Capture the cell that displays the provided text and extract its (X, Y) central coordinate. 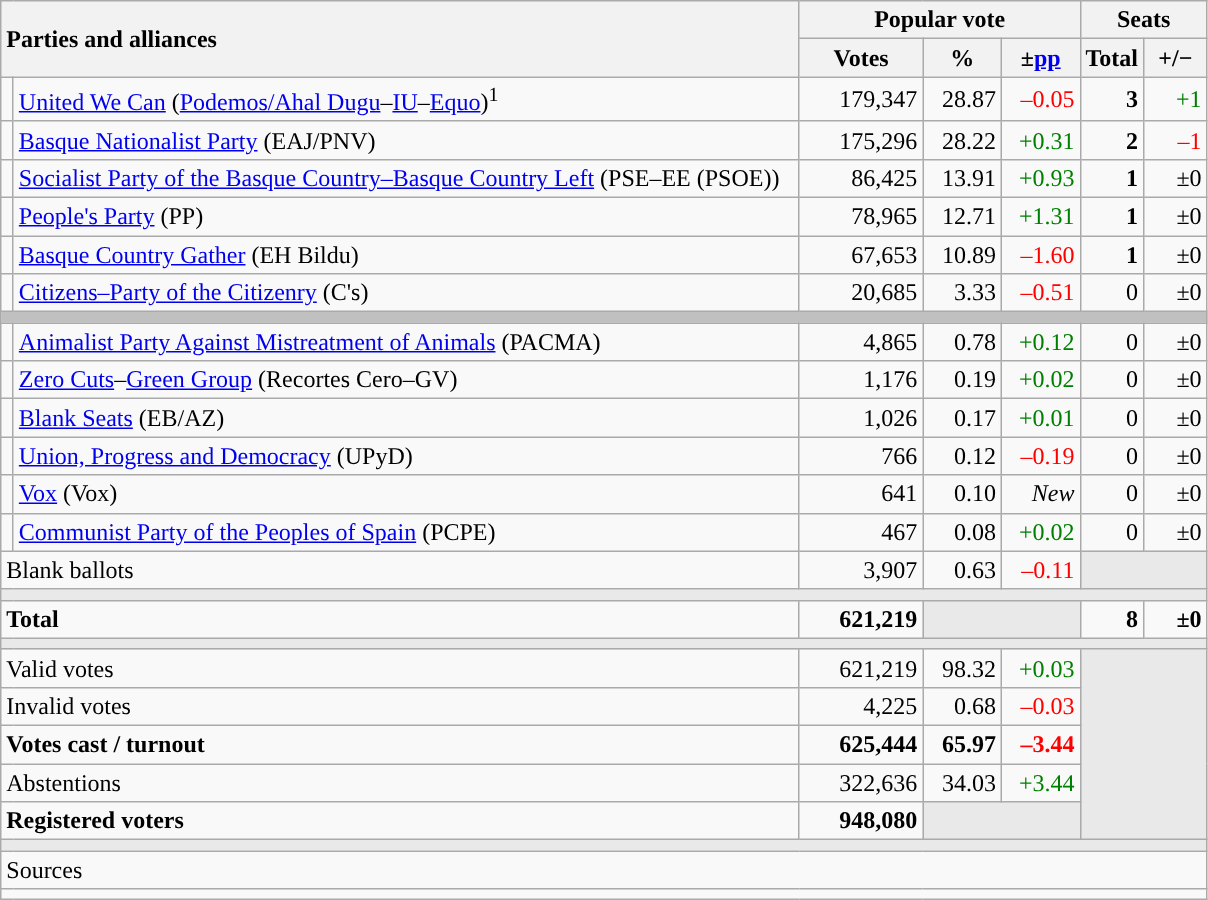
Parties and alliances (400, 39)
Votes (861, 58)
–0.51 (1040, 293)
–1.60 (1040, 255)
+0.31 (1040, 140)
1,026 (861, 418)
+0.03 (1040, 668)
322,636 (861, 783)
766 (861, 456)
12.71 (962, 217)
–1 (1176, 140)
179,347 (861, 100)
175,296 (861, 140)
–3.44 (1040, 745)
Abstentions (400, 783)
13.91 (962, 178)
Basque Nationalist Party (EAJ/PNV) (406, 140)
±pp (1040, 58)
Blank Seats (EB/AZ) (406, 418)
+0.01 (1040, 418)
0.17 (962, 418)
+0.93 (1040, 178)
+1.31 (1040, 217)
10.89 (962, 255)
1,176 (861, 380)
+/− (1176, 58)
Invalid votes (400, 706)
Sources (604, 870)
625,444 (861, 745)
–0.05 (1040, 100)
Communist Party of the Peoples of Spain (PCPE) (406, 532)
34.03 (962, 783)
8 (1112, 619)
Animalist Party Against Mistreatment of Animals (PACMA) (406, 342)
People's Party (PP) (406, 217)
+1 (1176, 100)
467 (861, 532)
65.97 (962, 745)
78,965 (861, 217)
–0.03 (1040, 706)
New (1040, 494)
0.10 (962, 494)
Popular vote (940, 20)
Blank ballots (400, 570)
641 (861, 494)
United We Can (Podemos/Ahal Dugu–IU–Equo)1 (406, 100)
0.19 (962, 380)
Union, Progress and Democracy (UPyD) (406, 456)
Zero Cuts–Green Group (Recortes Cero–GV) (406, 380)
Citizens–Party of the Citizenry (C's) (406, 293)
Votes cast / turnout (400, 745)
67,653 (861, 255)
Valid votes (400, 668)
0.08 (962, 532)
Registered voters (400, 821)
3 (1112, 100)
% (962, 58)
–0.19 (1040, 456)
28.22 (962, 140)
+3.44 (1040, 783)
86,425 (861, 178)
3.33 (962, 293)
0.12 (962, 456)
3,907 (861, 570)
2 (1112, 140)
+0.12 (1040, 342)
0.78 (962, 342)
948,080 (861, 821)
0.68 (962, 706)
0.63 (962, 570)
Seats (1144, 20)
4,865 (861, 342)
4,225 (861, 706)
20,685 (861, 293)
Vox (Vox) (406, 494)
28.87 (962, 100)
Socialist Party of the Basque Country–Basque Country Left (PSE–EE (PSOE)) (406, 178)
98.32 (962, 668)
Basque Country Gather (EH Bildu) (406, 255)
–0.11 (1040, 570)
